Identify which cell holds the provided text, then report its (x, y) central coordinate. 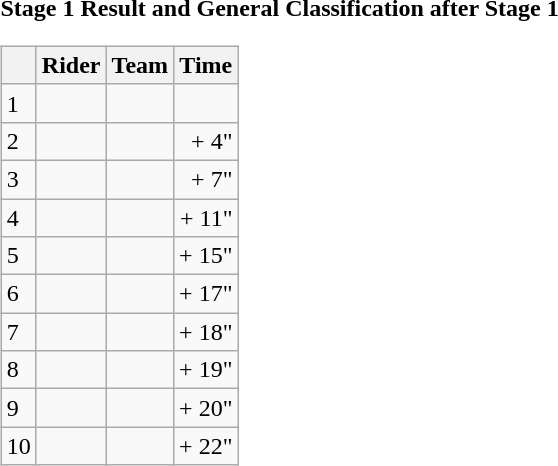
Time (206, 65)
+ 11" (206, 217)
2 (18, 141)
Team (140, 65)
9 (18, 408)
5 (18, 256)
3 (18, 179)
+ 20" (206, 408)
8 (18, 370)
+ 19" (206, 370)
+ 15" (206, 256)
6 (18, 294)
+ 22" (206, 446)
Rider (71, 65)
+ 4" (206, 141)
1 (18, 103)
4 (18, 217)
+ 17" (206, 294)
+ 7" (206, 179)
7 (18, 332)
10 (18, 446)
+ 18" (206, 332)
